Provide the (X, Y) coordinate of the cell's center where the given text is located.  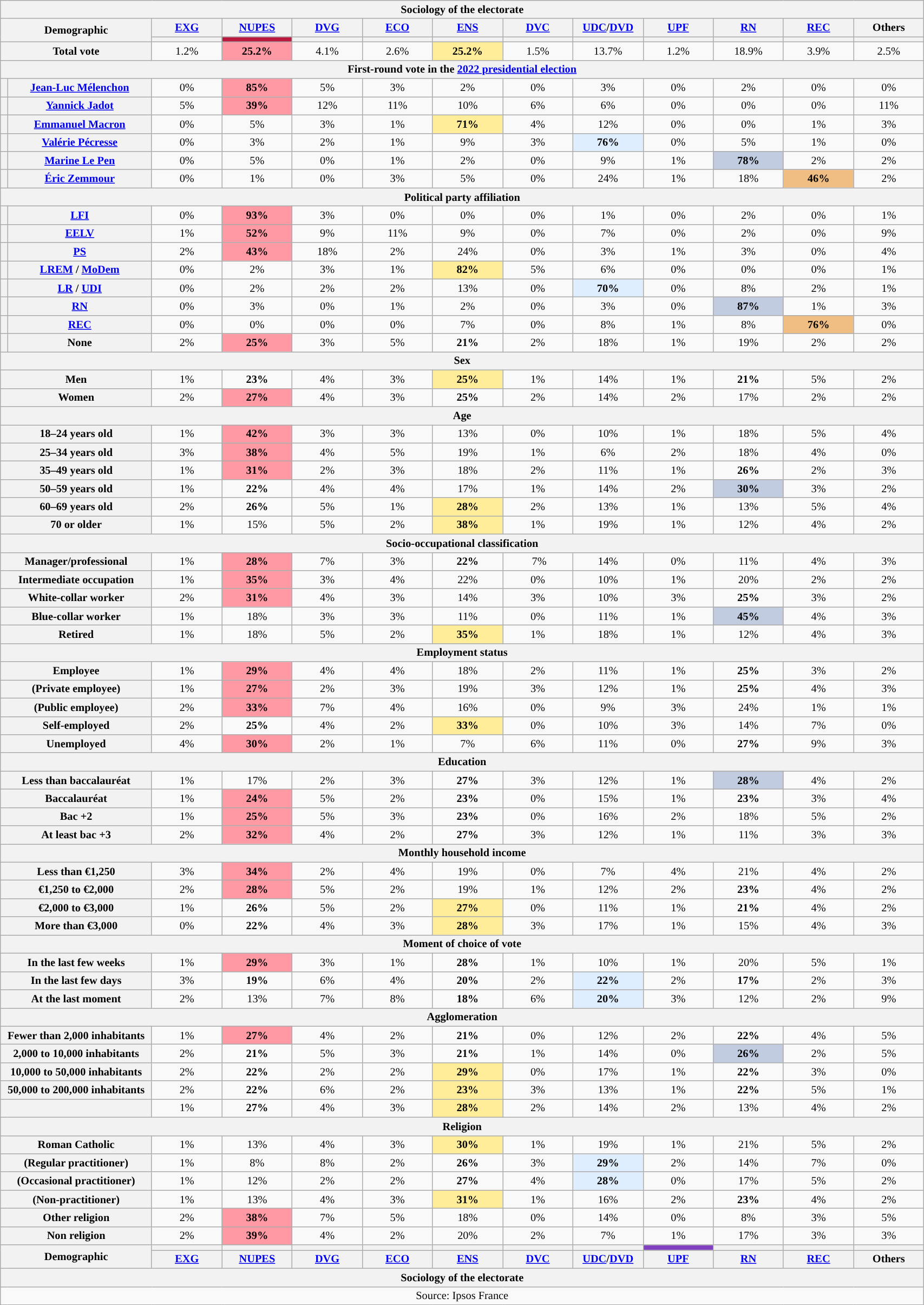
93% (257, 215)
LFI (80, 215)
50,000 to 200,000 inhabitants (76, 1090)
LR / UDI (80, 288)
82% (468, 270)
Employee (76, 671)
42% (257, 434)
25–34 years old (76, 452)
White-collar worker (76, 598)
Less than baccalauréat (76, 780)
In the last few days (76, 981)
1.5% (538, 51)
Monthly household income (462, 853)
(Public employee) (76, 707)
(Non-practitioner) (76, 1199)
More than €3,000 (76, 926)
Yannick Jadot (80, 106)
10,000 to 50,000 inhabitants (76, 1072)
Marine Le Pen (80, 160)
(Private employee) (76, 689)
LREM / MoDem (80, 270)
Men (76, 379)
Retired (76, 634)
None (80, 343)
3.9% (818, 51)
2.6% (397, 51)
Roman Catholic (76, 1145)
Less than €1,250 (76, 871)
Valérie Pécresse (80, 142)
46% (818, 179)
78% (749, 160)
Éric Zemmour (80, 179)
70% (608, 288)
50–59 years old (76, 488)
Age (462, 415)
85% (257, 88)
52% (257, 233)
87% (749, 306)
13.7% (608, 51)
PS (80, 252)
34% (257, 871)
Employment status (462, 652)
Intermediate occupation (76, 579)
Other religion (76, 1217)
Emmanuel Macron (80, 124)
Moment of choice of vote (462, 944)
Fewer than 2,000 inhabitants (76, 1035)
Source: Ipsos France (462, 1296)
2.5% (889, 51)
(Occasional practitioner) (76, 1181)
Political party affiliation (462, 197)
45% (749, 616)
€1,250 to €2,000 (76, 890)
Socio-occupational classification (462, 543)
4.1% (327, 51)
70 or older (76, 525)
Manager/professional (76, 562)
35–49 years old (76, 470)
43% (257, 252)
Non religion (76, 1236)
Self-employed (76, 726)
Education (462, 762)
In the last few weeks (76, 962)
2,000 to 10,000 inhabitants (76, 1053)
Women (76, 397)
18–24 years old (76, 434)
Sex (462, 361)
Unemployed (76, 743)
Jean-Luc Mélenchon (80, 88)
At least bac +3 (76, 835)
32% (257, 835)
€2,000 to €3,000 (76, 908)
Blue-collar worker (76, 616)
First-round vote in the 2022 presidential election (462, 69)
EELV (80, 233)
71% (468, 124)
Religion (462, 1126)
Total vote (76, 51)
Agglomeration (462, 1017)
Bac +2 (76, 817)
18.9% (749, 51)
At the last moment (76, 999)
60–69 years old (76, 507)
(Regular practitioner) (76, 1163)
Baccalauréat (76, 798)
